Extract the [X, Y] coordinate from the center of the cell holding the provided text.  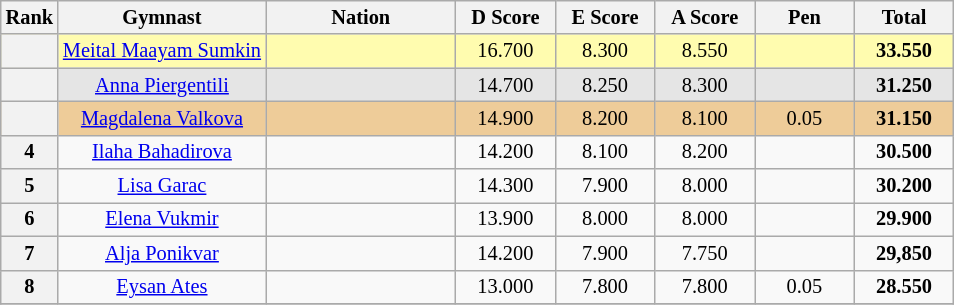
30.500 [904, 152]
8.250 [605, 85]
16.700 [506, 51]
Nation [361, 17]
Pen [805, 17]
D Score [506, 17]
Alja Ponikvar [162, 253]
Magdalena Valkova [162, 118]
Total [904, 17]
30.200 [904, 186]
31.150 [904, 118]
4 [30, 152]
14.700 [506, 85]
7 [30, 253]
8 [30, 287]
13.000 [506, 287]
14.900 [506, 118]
Meital Maayam Sumkin [162, 51]
Elena Vukmir [162, 219]
6 [30, 219]
A Score [705, 17]
Anna Piergentili [162, 85]
33.550 [904, 51]
Rank [30, 17]
E Score [605, 17]
Ilaha Bahadirova [162, 152]
5 [30, 186]
Lisa Garac [162, 186]
14.300 [506, 186]
Gymnast [162, 17]
Eysan Ates [162, 287]
31.250 [904, 85]
13.900 [506, 219]
29,850 [904, 253]
8.550 [705, 51]
28.550 [904, 287]
7.750 [705, 253]
29.900 [904, 219]
